Find where the given text appears and provide that cell's center as (x, y) coordinate. 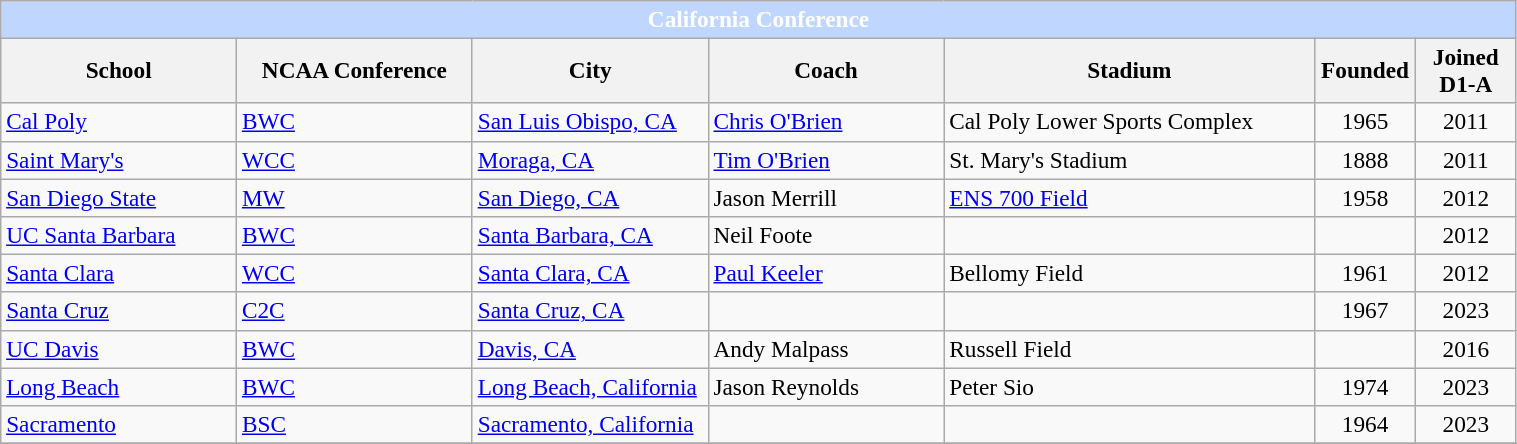
ENS 700 Field (1130, 197)
UC Santa Barbara (119, 235)
1961 (1366, 273)
Russell Field (1130, 349)
Neil Foote (826, 235)
Bellomy Field (1130, 273)
Long Beach, California (590, 386)
Santa Cruz, CA (590, 311)
2016 (1466, 349)
Stadium (1130, 70)
Joined D1-A (1466, 70)
1964 (1366, 424)
City (590, 70)
NCAA Conference (355, 70)
California Conference (758, 19)
Jason Merrill (826, 197)
Andy Malpass (826, 349)
Chris O'Brien (826, 122)
San Diego, CA (590, 197)
Santa Clara, CA (590, 273)
Santa Clara (119, 273)
Santa Barbara, CA (590, 235)
Peter Sio (1130, 386)
San Luis Obispo, CA (590, 122)
1958 (1366, 197)
Saint Mary's (119, 160)
Long Beach (119, 386)
Cal Poly (119, 122)
Moraga, CA (590, 160)
Santa Cruz (119, 311)
Cal Poly Lower Sports Complex (1130, 122)
Davis, CA (590, 349)
1965 (1366, 122)
Sacramento (119, 424)
St. Mary's Stadium (1130, 160)
1888 (1366, 160)
Jason Reynolds (826, 386)
1967 (1366, 311)
MW (355, 197)
Tim O'Brien (826, 160)
Paul Keeler (826, 273)
San Diego State (119, 197)
School (119, 70)
UC Davis (119, 349)
Coach (826, 70)
Sacramento, California (590, 424)
BSC (355, 424)
C2C (355, 311)
Founded (1366, 70)
1974 (1366, 386)
